Search for the cell housing the specified text and yield its [X, Y] center coordinate. 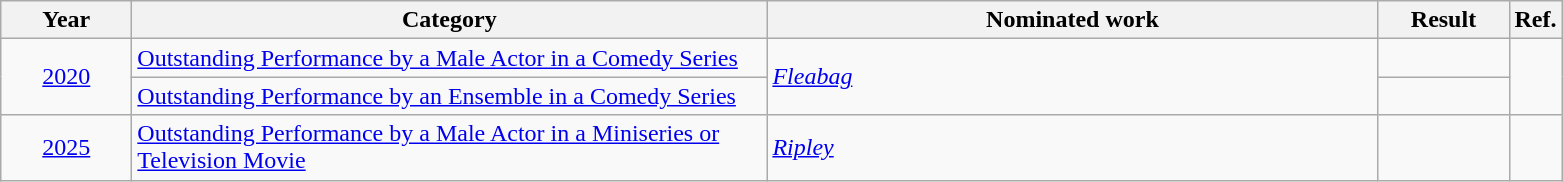
Ripley [1072, 148]
Outstanding Performance by a Male Actor in a Miniseries or Television Movie [450, 148]
Outstanding Performance by an Ensemble in a Comedy Series [450, 96]
Category [450, 20]
Fleabag [1072, 77]
Year [66, 20]
2020 [66, 77]
Nominated work [1072, 20]
Result [1444, 20]
2025 [66, 148]
Outstanding Performance by a Male Actor in a Comedy Series [450, 58]
Ref. [1536, 20]
